Scan for the cell matching the given text and deliver its (X, Y) coordinate at center. 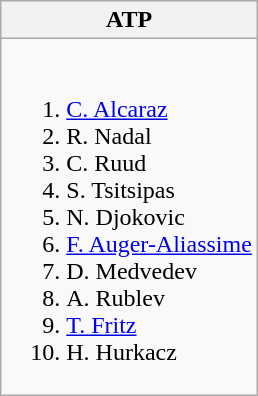
ATP (130, 20)
C. Alcaraz R. Nadal C. Ruud S. Tsitsipas N. Djokovic F. Auger-Aliassime D. Medvedev A. Rublev T. Fritz H. Hurkacz (130, 217)
